Return the (X, Y) coordinate for the center point of the cell that contains the specified text.  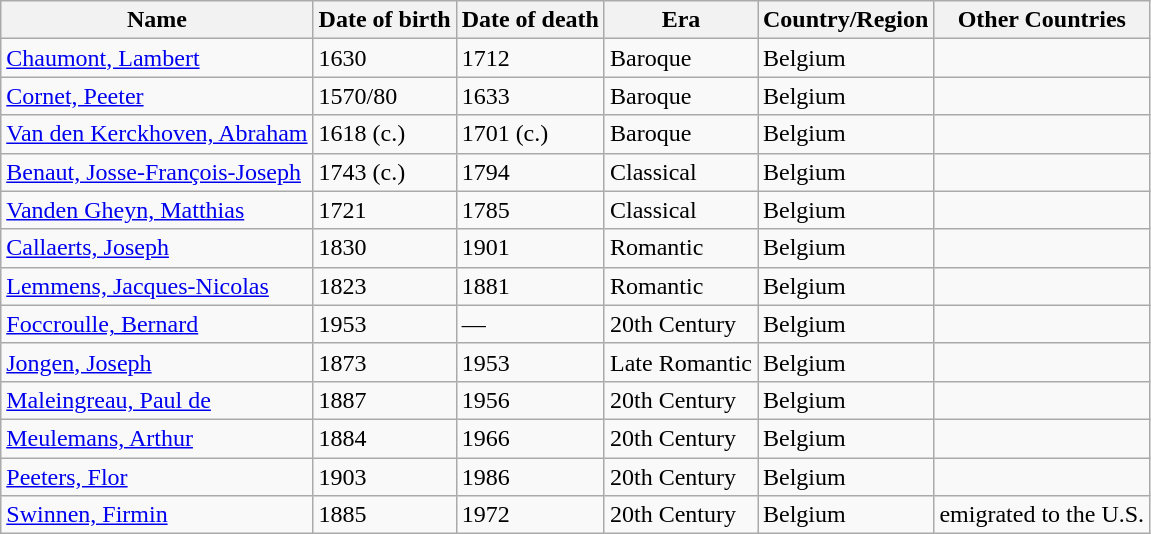
Swinnen, Firmin (157, 515)
Date of birth (384, 20)
Callaerts, Joseph (157, 248)
Name (157, 20)
Country/Region (846, 20)
1884 (384, 438)
Other Countries (1042, 20)
Jongen, Joseph (157, 362)
1830 (384, 248)
1972 (530, 515)
Meulemans, Arthur (157, 438)
— (530, 324)
1881 (530, 286)
Benaut, Josse-François-Joseph (157, 172)
Vanden Gheyn, Matthias (157, 210)
1903 (384, 477)
1630 (384, 58)
1885 (384, 515)
Maleingreau, Paul de (157, 400)
Cornet, Peeter (157, 96)
Foccroulle, Bernard (157, 324)
1794 (530, 172)
1901 (530, 248)
1743 (c.) (384, 172)
1986 (530, 477)
1887 (384, 400)
1633 (530, 96)
1873 (384, 362)
1570/80 (384, 96)
emigrated to the U.S. (1042, 515)
Lemmens, Jacques-Nicolas (157, 286)
Peeters, Flor (157, 477)
1956 (530, 400)
1701 (c.) (530, 134)
1721 (384, 210)
1712 (530, 58)
1966 (530, 438)
1785 (530, 210)
Date of death (530, 20)
Late Romantic (680, 362)
Van den Kerckhoven, Abraham (157, 134)
1618 (c.) (384, 134)
1823 (384, 286)
Chaumont, Lambert (157, 58)
Era (680, 20)
